For the text-containing cell, return its midpoint in [X, Y] coordinate format. 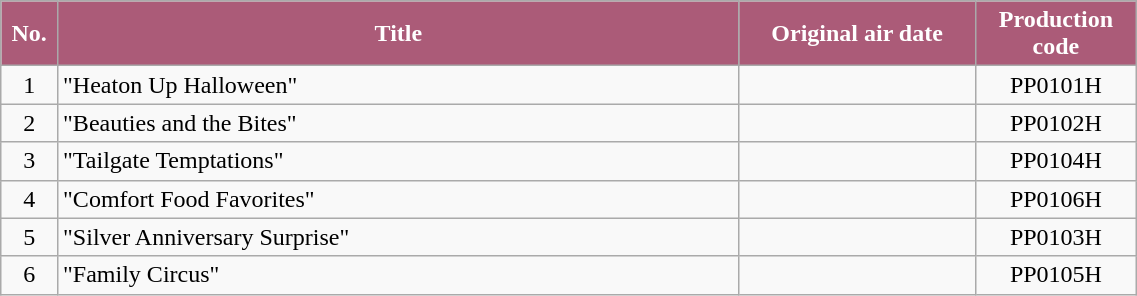
5 [30, 237]
"Tailgate Temptations" [399, 161]
PP0106H [1056, 199]
"Comfort Food Favorites" [399, 199]
No. [30, 34]
"Silver Anniversary Surprise" [399, 237]
Original air date [857, 34]
1 [30, 85]
PP0101H [1056, 85]
PP0104H [1056, 161]
4 [30, 199]
Title [399, 34]
Productioncode [1056, 34]
"Beauties and the Bites" [399, 123]
3 [30, 161]
2 [30, 123]
PP0103H [1056, 237]
PP0105H [1056, 275]
6 [30, 275]
"Heaton Up Halloween" [399, 85]
PP0102H [1056, 123]
"Family Circus" [399, 275]
